Find where the given text appears and provide that cell's center as (X, Y) coordinate. 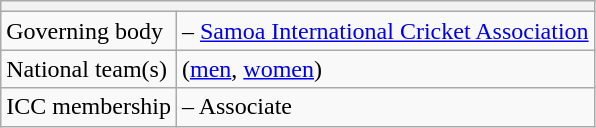
National team(s) (89, 69)
Governing body (89, 31)
ICC membership (89, 107)
– Samoa International Cricket Association (385, 31)
(men, women) (385, 69)
– Associate (385, 107)
